Find where the given text appears and provide that cell's center as [X, Y] coordinate. 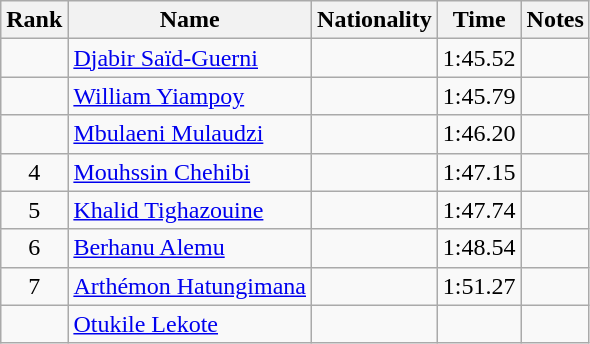
7 [34, 286]
Mbulaeni Mulaudzi [190, 134]
1:47.74 [479, 210]
4 [34, 172]
1:45.52 [479, 58]
William Yiampoy [190, 96]
1:47.15 [479, 172]
Notes [555, 20]
Otukile Lekote [190, 324]
Djabir Saïd-Guerni [190, 58]
5 [34, 210]
6 [34, 248]
1:45.79 [479, 96]
1:48.54 [479, 248]
Khalid Tighazouine [190, 210]
Nationality [375, 20]
1:46.20 [479, 134]
Rank [34, 20]
Time [479, 20]
1:51.27 [479, 286]
Berhanu Alemu [190, 248]
Mouhssin Chehibi [190, 172]
Arthémon Hatungimana [190, 286]
Name [190, 20]
